Extract the [x, y] coordinate from the center of the cell holding the provided text.  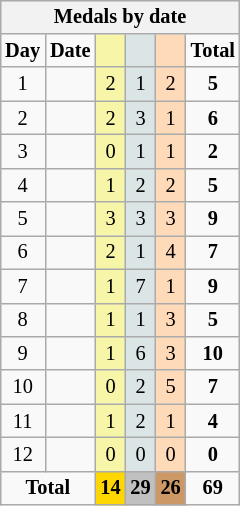
26 [171, 488]
69 [213, 488]
14 [110, 488]
11 [22, 421]
Date [70, 51]
8 [22, 320]
12 [22, 455]
29 [141, 488]
Day [22, 51]
Medals by date [120, 17]
